For the text-containing cell, return its midpoint in [X, Y] coordinate format. 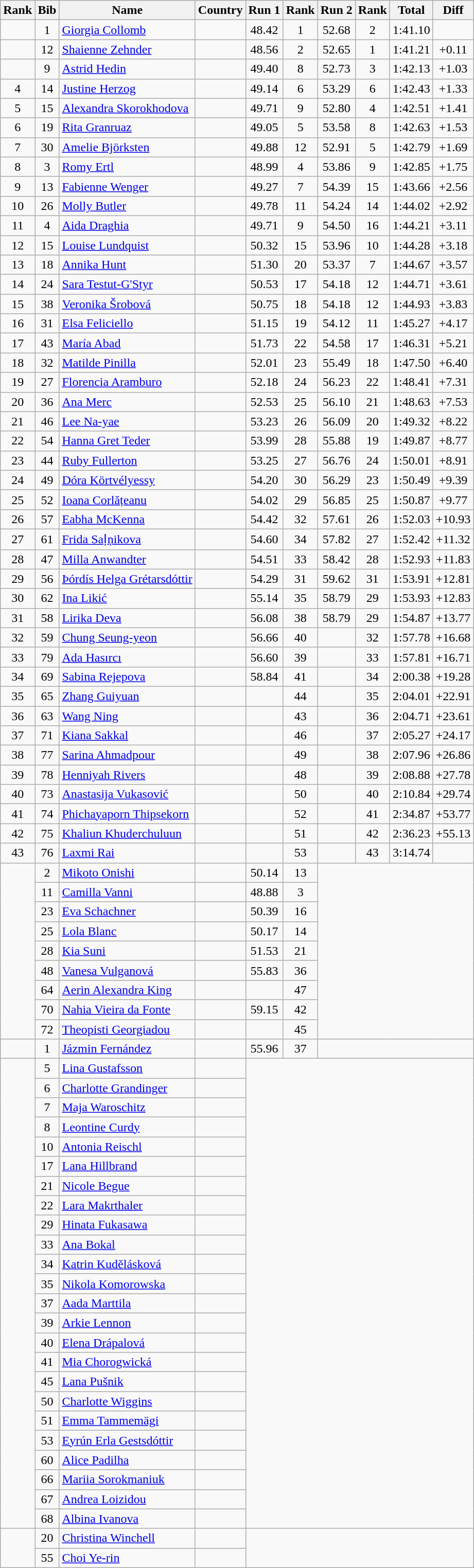
1:53.91 [411, 579]
59 [47, 637]
Camilla Vanni [127, 892]
54.24 [337, 206]
56.29 [337, 480]
Ana Bokal [127, 1244]
Choi Ye-rin [127, 1558]
2:05.27 [411, 736]
1:54.87 [411, 618]
54.12 [337, 324]
56.09 [337, 421]
69 [47, 676]
49.88 [265, 147]
Run 1 [265, 10]
Dóra Körtvélyessy [127, 480]
+1.41 [453, 108]
Phichayaporn Thipsekorn [127, 814]
55.49 [337, 363]
Wang Ning [127, 716]
Louise Lundquist [127, 245]
+3.11 [453, 225]
+26.86 [453, 755]
Aida Draghia [127, 225]
Eva Schachner [127, 912]
Kia Suni [127, 951]
+3.83 [453, 304]
Eyrún Erla Gestsdóttir [127, 1440]
Vanesa Vulganová [127, 970]
Lana Pušnik [127, 1382]
1:50.49 [411, 480]
Mikoto Onishi [127, 872]
Nikola Komorowska [127, 1284]
Shaienne Zehnder [127, 49]
50.75 [265, 304]
Justine Herzog [127, 88]
1:42.63 [411, 128]
3:14.74 [411, 853]
Charlotte Grandinger [127, 1088]
57.61 [337, 519]
+12.83 [453, 598]
53.37 [337, 265]
Milla Anwandter [127, 559]
53.58 [337, 128]
55.83 [265, 970]
Run 2 [337, 10]
58 [47, 618]
Jázmin Fernández [127, 1049]
1:44.71 [411, 284]
+1.03 [453, 69]
49.05 [265, 128]
49.14 [265, 88]
Total [411, 10]
52.53 [265, 402]
Anastasija Vukasović [127, 794]
+22.91 [453, 696]
Henniyah Rivers [127, 775]
Emma Tammemägi [127, 1421]
Frida Saḷņikova [127, 539]
54.39 [337, 186]
Hanna Gret Teder [127, 441]
Ruby Fullerton [127, 460]
1:44.67 [411, 265]
1:44.02 [411, 206]
1:52.93 [411, 559]
1:44.28 [411, 245]
1:50.87 [411, 500]
66 [47, 1480]
1:47.50 [411, 363]
Charlotte Wiggins [127, 1401]
+3.61 [453, 284]
54.29 [265, 579]
+4.17 [453, 324]
59.15 [265, 1009]
Veronika Šrobová [127, 304]
53.25 [265, 460]
63 [47, 716]
Lola Blanc [127, 931]
Arkie Lennon [127, 1323]
53.96 [337, 245]
Country [220, 10]
1:49.32 [411, 421]
50.14 [265, 872]
Lirika Deva [127, 618]
51.53 [265, 951]
52.73 [337, 69]
+1.53 [453, 128]
Giorgia Collomb [127, 30]
75 [47, 833]
56.60 [265, 657]
1:49.87 [411, 441]
+3.57 [453, 265]
Eabha McKenna [127, 519]
Zhang Guiyuan [127, 696]
53.86 [337, 167]
Andrea Loizidou [127, 1499]
70 [47, 1009]
+11.32 [453, 539]
2:34.87 [411, 814]
Ina Likić [127, 598]
61 [47, 539]
56.66 [265, 637]
+1.75 [453, 167]
56.08 [265, 618]
56.10 [337, 402]
78 [47, 775]
+12.81 [453, 579]
51.73 [265, 343]
1:41.21 [411, 49]
1:42.79 [411, 147]
+24.17 [453, 736]
2:07.96 [411, 755]
1:57.78 [411, 637]
Sarina Ahmadpour [127, 755]
55 [47, 1558]
+53.77 [453, 814]
59.62 [337, 579]
Mia Chorogwická [127, 1362]
74 [47, 814]
48.56 [265, 49]
1:45.27 [411, 324]
+2.56 [453, 186]
76 [47, 853]
1:52.42 [411, 539]
Laxmi Rai [127, 853]
54 [47, 441]
51.15 [265, 324]
Þórdís Helga Grétarsdóttir [127, 579]
54.20 [265, 480]
Fabienne Wenger [127, 186]
Aada Marttila [127, 1303]
Chung Seung-yeon [127, 637]
+55.13 [453, 833]
54.50 [337, 225]
Astrid Hedin [127, 69]
+1.69 [453, 147]
1:53.93 [411, 598]
52.65 [337, 49]
48.42 [265, 30]
Theopisti Georgiadou [127, 1029]
52.68 [337, 30]
Christina Winchell [127, 1538]
1:48.41 [411, 382]
73 [47, 794]
+8.22 [453, 421]
+7.53 [453, 402]
1:44.21 [411, 225]
Kiana Sakkal [127, 736]
56.76 [337, 460]
53.29 [337, 88]
2:04.01 [411, 696]
58.42 [337, 559]
2:36.23 [411, 833]
1:48.63 [411, 402]
Annika Hunt [127, 265]
Lina Gustafsson [127, 1068]
54.42 [265, 519]
1:41.10 [411, 30]
56.23 [337, 382]
48.99 [265, 167]
Katrin Kudělásková [127, 1264]
Alice Padilha [127, 1460]
Rita Granruaz [127, 128]
+0.11 [453, 49]
+7.31 [453, 382]
1:42.51 [411, 108]
54.51 [265, 559]
Lee Na-yae [127, 421]
50.53 [265, 284]
+8.77 [453, 441]
1:44.93 [411, 304]
52.91 [337, 147]
Nicole Begue [127, 1186]
55.88 [337, 441]
Elena Drápalová [127, 1342]
57.82 [337, 539]
1:42.13 [411, 69]
Sabina Rejepova [127, 676]
1:52.03 [411, 519]
+9.39 [453, 480]
54.60 [265, 539]
Antonia Reischl [127, 1147]
1:43.66 [411, 186]
56 [47, 579]
Khaliun Khuderchuluun [127, 833]
77 [47, 755]
+13.77 [453, 618]
+27.78 [453, 775]
1:50.01 [411, 460]
48.88 [265, 892]
54.02 [265, 500]
50.17 [265, 931]
Albina Ivanova [127, 1519]
Molly Butler [127, 206]
Elsa Feliciello [127, 324]
2:00.38 [411, 676]
49.27 [265, 186]
+23.61 [453, 716]
María Abad [127, 343]
+6.40 [453, 363]
Nahia Vieira da Fonte [127, 1009]
79 [47, 657]
56.85 [337, 500]
+29.74 [453, 794]
+2.92 [453, 206]
Ioana Corlățeanu [127, 500]
+8.91 [453, 460]
60 [47, 1460]
50.39 [265, 912]
Bib [47, 10]
58.84 [265, 676]
53.23 [265, 421]
+16.68 [453, 637]
Florencia Aramburo [127, 382]
Ada Hasırcı [127, 657]
+11.83 [453, 559]
50.32 [265, 245]
Name [127, 10]
1:57.81 [411, 657]
Ana Merc [127, 402]
49.40 [265, 69]
68 [47, 1519]
Lara Makrthaler [127, 1205]
+1.33 [453, 88]
Maja Waroschitz [127, 1108]
Matilde Pinilla [127, 363]
57 [47, 519]
49.78 [265, 206]
1:42.43 [411, 88]
Sara Testut-G'Styr [127, 284]
54.58 [337, 343]
2:04.71 [411, 716]
Alexandra Skorokhodova [127, 108]
Hinata Fukasawa [127, 1225]
52.18 [265, 382]
2:08.88 [411, 775]
Amelie Björksten [127, 147]
+10.93 [453, 519]
62 [47, 598]
53.99 [265, 441]
+9.77 [453, 500]
Diff [453, 10]
Romy Ertl [127, 167]
+16.71 [453, 657]
Aerin Alexandra King [127, 990]
+3.18 [453, 245]
55.96 [265, 1049]
52.80 [337, 108]
1:46.31 [411, 343]
51.30 [265, 265]
Leontine Curdy [127, 1127]
64 [47, 990]
52.01 [265, 363]
67 [47, 1499]
71 [47, 736]
+19.28 [453, 676]
2:10.84 [411, 794]
+5.21 [453, 343]
Mariia Sorokmaniuk [127, 1480]
Lana Hillbrand [127, 1166]
65 [47, 696]
72 [47, 1029]
55.14 [265, 598]
1:42.85 [411, 167]
